Return the [X, Y] coordinate for the center point of the cell that contains the specified text.  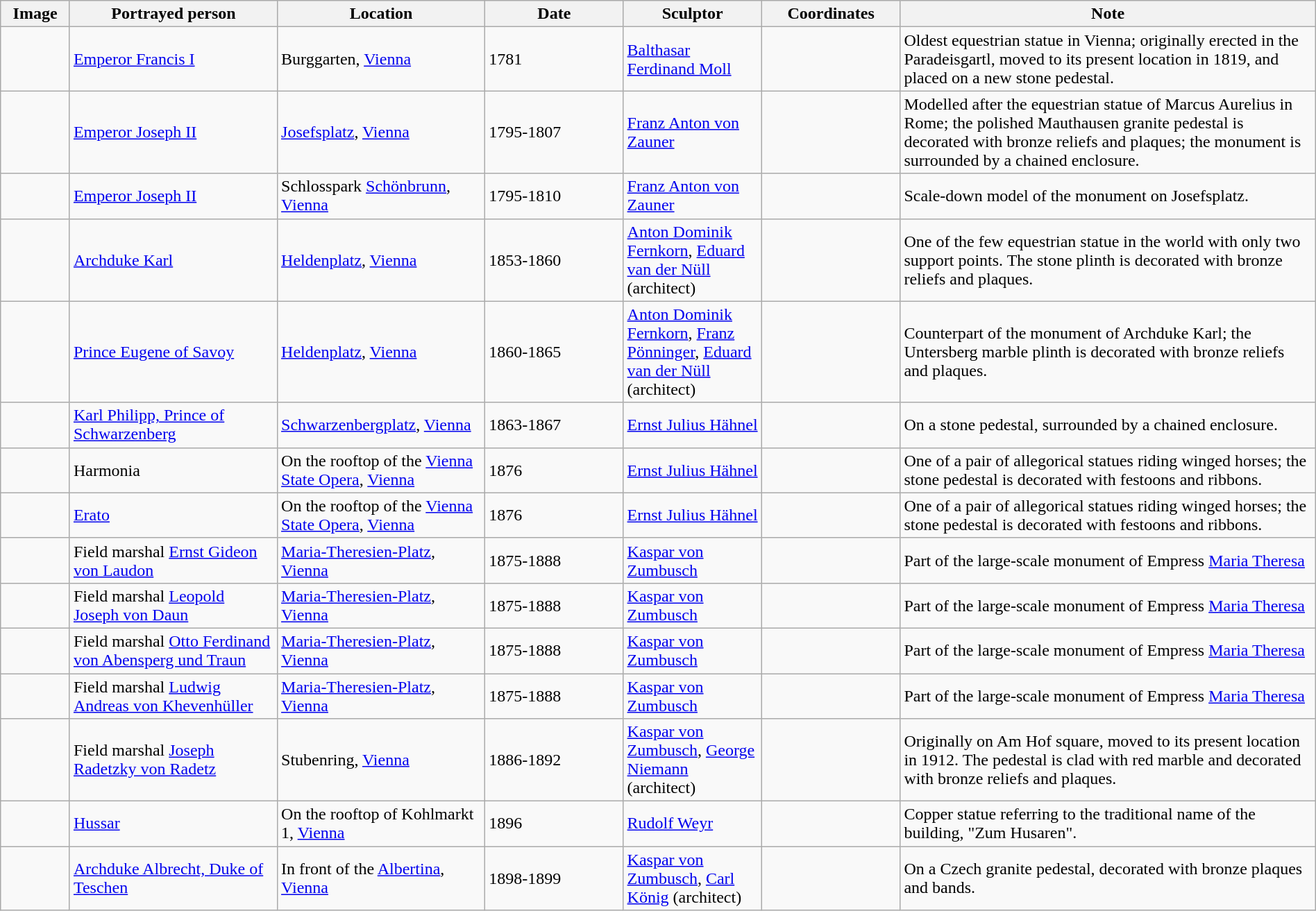
Portrayed person [174, 14]
Anton Dominik Fernkorn, Franz Pönninger, Eduard van der Nüll (architect) [693, 352]
Image [35, 14]
1886-1892 [554, 760]
Josefsplatz, Vienna [382, 132]
Schwarzenbergplatz, Vienna [382, 425]
Prince Eugene of Savoy [174, 352]
Date [554, 14]
Rudolf Weyr [693, 824]
On a Czech granite pedestal, decorated with bronze plaques and bands. [1108, 878]
1860-1865 [554, 352]
One of the few equestrian statue in the world with only two support points. The stone plinth is decorated with bronze reliefs and plaques. [1108, 259]
On the rooftop of Kohlmarkt 1, Vienna [382, 824]
Field marshal Ludwig Andreas von Khevenhüller [174, 695]
1863-1867 [554, 425]
1795-1810 [554, 196]
Sculptor [693, 14]
Note [1108, 14]
1781 [554, 59]
Harmonia [174, 470]
In front of the Albertina, Vienna [382, 878]
Counterpart of the monument of Archduke Karl; the Untersberg marble plinth is decorated with bronze reliefs and plaques. [1108, 352]
Stubenring, Vienna [382, 760]
1853-1860 [554, 259]
Hussar [174, 824]
Balthasar Ferdinand Moll [693, 59]
Field marshal Joseph Radetzky von Radetz [174, 760]
Kaspar von Zumbusch, George Niemann (architect) [693, 760]
Kaspar von Zumbusch, Carl König (architect) [693, 878]
Emperor Francis I [174, 59]
1795-1807 [554, 132]
Archduke Albrecht, Duke of Teschen [174, 878]
Erato [174, 515]
1896 [554, 824]
Karl Philipp, Prince of Schwarzenberg [174, 425]
Burggarten, Vienna [382, 59]
Field marshal Otto Ferdinand von Abensperg und Traun [174, 651]
Anton Dominik Fernkorn, Eduard van der Nüll (architect) [693, 259]
Coordinates [830, 14]
Copper statue referring to the traditional name of the building, "Zum Husaren". [1108, 824]
Archduke Karl [174, 259]
Schlosspark Schönbrunn, Vienna [382, 196]
Field marshal Ernst Gideon von Laudon [174, 561]
1898-1899 [554, 878]
Location [382, 14]
Scale-down model of the monument on Josefsplatz. [1108, 196]
Field marshal Leopold Joseph von Daun [174, 605]
On a stone pedestal, surrounded by a chained enclosure. [1108, 425]
